Locate the cell with the specified text and output its [x, y] center coordinate. 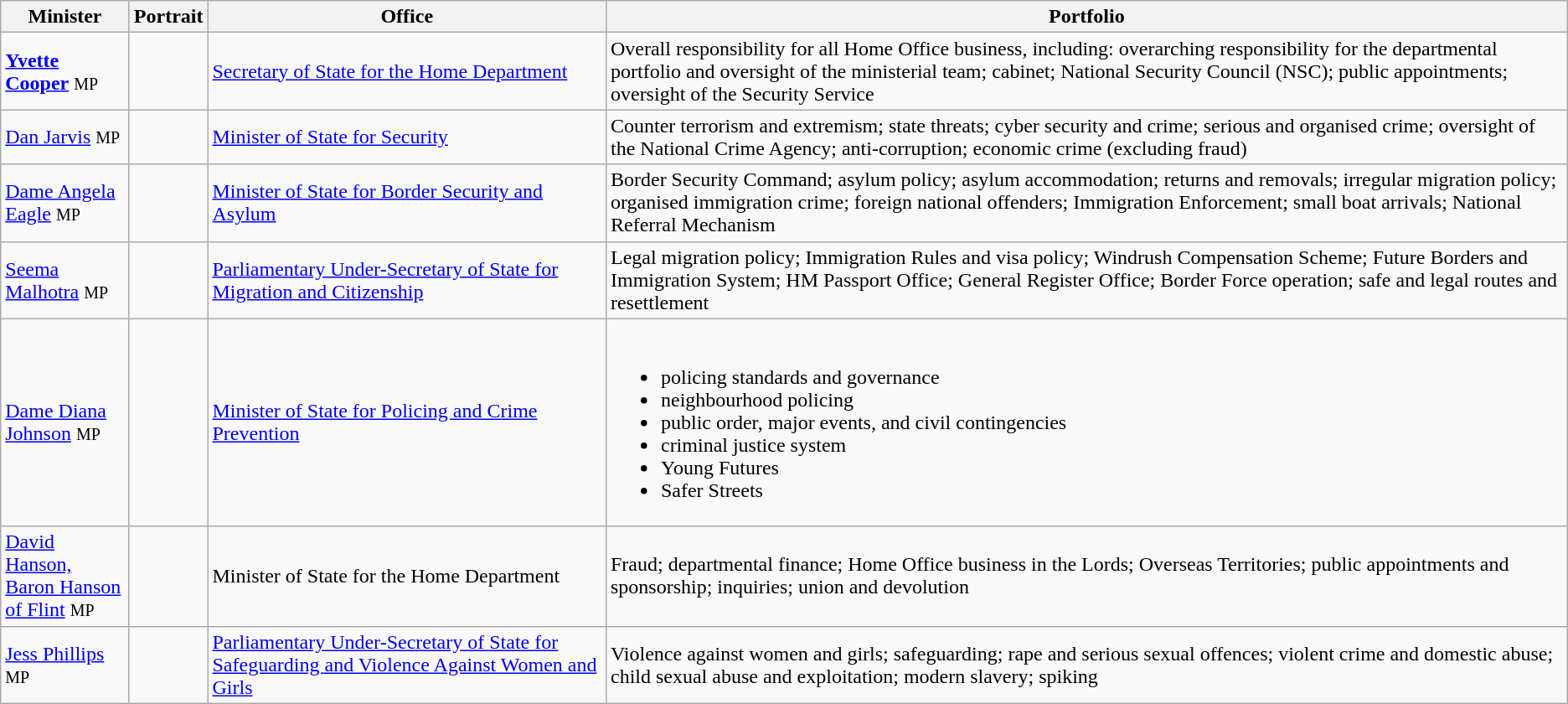
Minister of State for Security [407, 137]
Secretary of State for the Home Department [407, 71]
Minister [65, 17]
Jess Phillips MP [65, 665]
Dame Diana Johnson MP [65, 422]
Minister of State for Policing and Crime Prevention [407, 422]
Yvette Cooper MP [65, 71]
Office [407, 17]
David Hanson, Baron Hanson of Flint MP [65, 577]
Seema Malhotra MP [65, 280]
Dan Jarvis MP [65, 137]
Minister of State for the Home Department [407, 577]
Parliamentary Under-Secretary of State for Migration and Citizenship [407, 280]
Portrait [168, 17]
Parliamentary Under-Secretary of State for Safeguarding and Violence Against Women and Girls [407, 665]
Minister of State for Border Security and Asylum [407, 203]
Dame Angela Eagle MP [65, 203]
Portfolio [1086, 17]
